Scan for the cell matching the given text and deliver its (X, Y) coordinate at center. 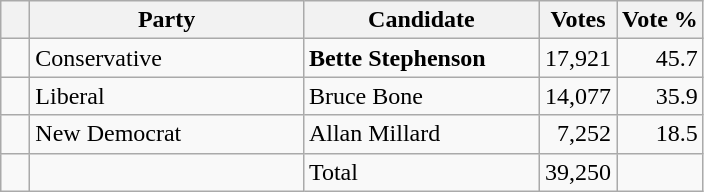
45.7 (660, 58)
35.9 (660, 96)
Total (421, 172)
17,921 (578, 58)
Vote % (660, 20)
New Democrat (167, 134)
Conservative (167, 58)
14,077 (578, 96)
Liberal (167, 96)
Votes (578, 20)
39,250 (578, 172)
Bette Stephenson (421, 58)
Candidate (421, 20)
Party (167, 20)
7,252 (578, 134)
18.5 (660, 134)
Bruce Bone (421, 96)
Allan Millard (421, 134)
